For the text-containing cell, return its midpoint in (X, Y) coordinate format. 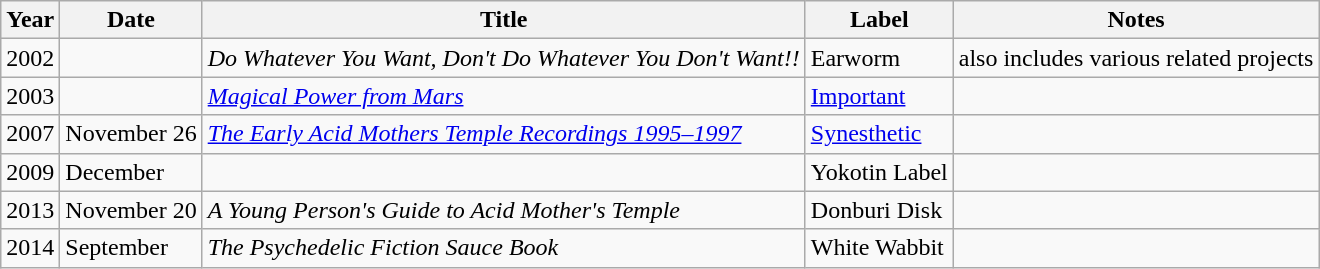
Synesthetic (879, 134)
Title (504, 20)
September (131, 248)
2014 (30, 248)
2009 (30, 172)
Magical Power from Mars (504, 96)
Date (131, 20)
Yokotin Label (879, 172)
Notes (1136, 20)
November 20 (131, 210)
Donburi Disk (879, 210)
The Psychedelic Fiction Sauce Book (504, 248)
Important (879, 96)
2007 (30, 134)
also includes various related projects (1136, 58)
2003 (30, 96)
Do Whatever You Want, Don't Do Whatever You Don't Want!! (504, 58)
Year (30, 20)
Earworm (879, 58)
The Early Acid Mothers Temple Recordings 1995–1997 (504, 134)
A Young Person's Guide to Acid Mother's Temple (504, 210)
2002 (30, 58)
2013 (30, 210)
December (131, 172)
November 26 (131, 134)
White Wabbit (879, 248)
Label (879, 20)
